Pinpoint the cell where the given text exists, returning its (x, y) midpoint coordinate. 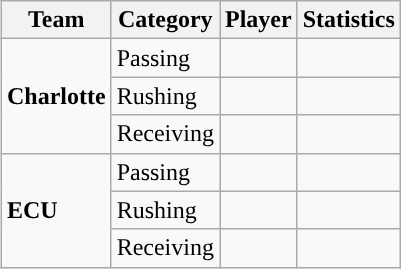
Charlotte (56, 96)
Player (259, 20)
Category (165, 20)
Statistics (348, 20)
ECU (56, 210)
Team (56, 20)
